Detect which cell encompasses the target text, then output its (x, y) center coordinate. 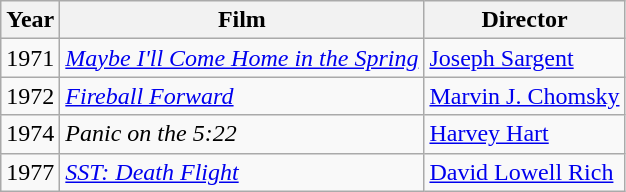
1971 (30, 58)
1974 (30, 134)
Fireball Forward (242, 96)
Maybe I'll Come Home in the Spring (242, 58)
Film (242, 20)
SST: Death Flight (242, 172)
Marvin J. Chomsky (524, 96)
Year (30, 20)
Panic on the 5:22 (242, 134)
1972 (30, 96)
Joseph Sargent (524, 58)
Harvey Hart (524, 134)
Director (524, 20)
David Lowell Rich (524, 172)
1977 (30, 172)
